Determine the (x, y) coordinate at the center of the cell enclosing the given text.  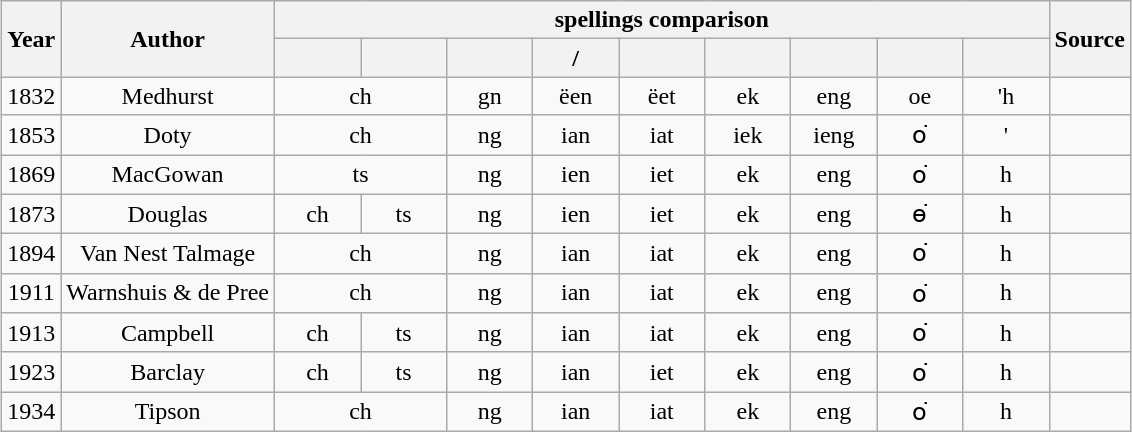
Doty (168, 135)
1911 (32, 293)
ieng (834, 135)
iek (748, 135)
Author (168, 39)
ëen (576, 96)
1913 (32, 333)
Barclay (168, 372)
Year (32, 39)
1923 (32, 372)
Douglas (168, 214)
1894 (32, 254)
1934 (32, 412)
' (1006, 135)
Campbell (168, 333)
'h (1006, 96)
Tipson (168, 412)
Van Nest Talmage (168, 254)
MacGowan (168, 174)
1853 (32, 135)
gn (490, 96)
ëet (662, 96)
1869 (32, 174)
Source (1090, 39)
/ (576, 58)
ɵ͘ (920, 214)
spellings comparison (662, 20)
1873 (32, 214)
1832 (32, 96)
Warnshuis & de Pree (168, 293)
Medhurst (168, 96)
oe (920, 96)
